Detect which cell encompasses the target text, then output its (x, y) center coordinate. 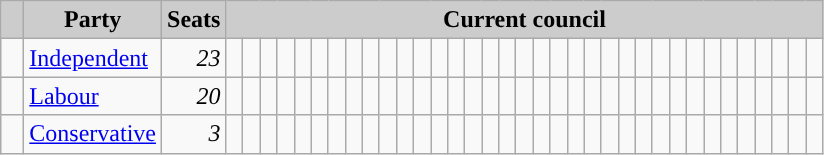
Independent (93, 58)
Labour (93, 96)
Current council (524, 20)
20 (194, 96)
Seats (194, 20)
Conservative (93, 134)
Party (93, 20)
23 (194, 58)
3 (194, 134)
